Return the [X, Y] coordinate for the center point of the cell that contains the specified text.  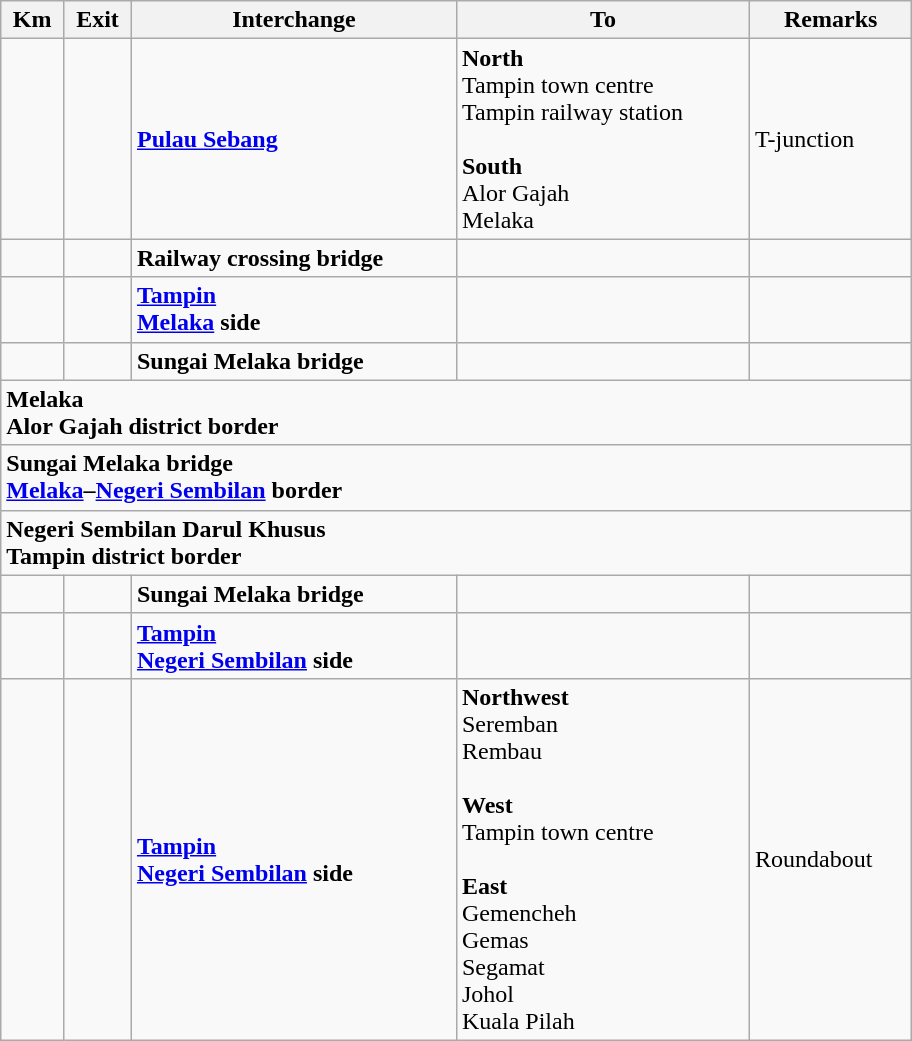
NorthwestSerembanRembauWest Tampin town centreEastGemenchehGemasSegamatJoholKuala Pilah [602, 859]
Remarks [831, 20]
MelakaAlor Gajah district border [456, 412]
Interchange [294, 20]
Sungai Melaka bridgeMelaka–Negeri Sembilan border [456, 478]
To [602, 20]
T-junction [831, 139]
Roundabout [831, 859]
Railway crossing bridge [294, 258]
Pulau Sebang [294, 139]
North Tampin town centreTampin railway stationSouth Alor Gajah Melaka [602, 139]
TampinMelaka side [294, 310]
Km [32, 20]
Exit [98, 20]
Negeri Sembilan Darul KhususTampin district border [456, 542]
